Determine the (X, Y) coordinate at the center of the cell enclosing the given text.  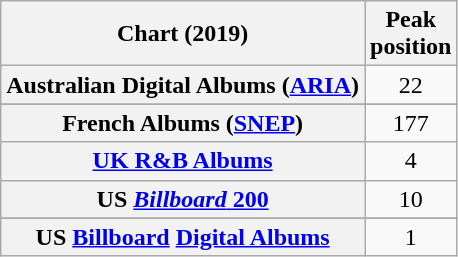
4 (411, 161)
Peakposition (411, 34)
1 (411, 237)
177 (411, 123)
22 (411, 85)
US Billboard Digital Albums (183, 237)
US Billboard 200 (183, 199)
10 (411, 199)
Chart (2019) (183, 34)
Australian Digital Albums (ARIA) (183, 85)
UK R&B Albums (183, 161)
French Albums (SNEP) (183, 123)
